Locate the cell with the specified text and output its [X, Y] center coordinate. 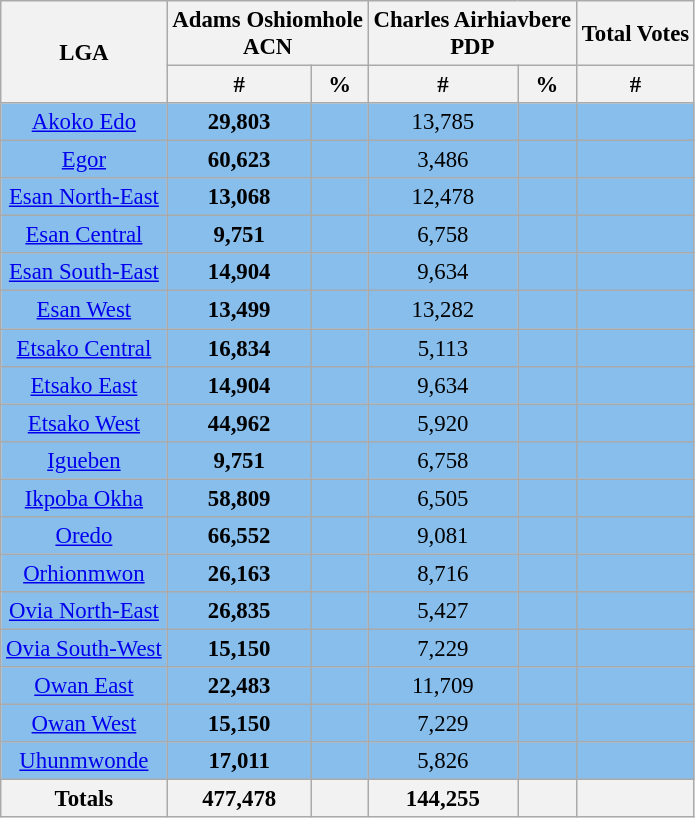
26,163 [239, 573]
29,803 [239, 122]
Etsako East [84, 385]
13,499 [239, 310]
9,081 [442, 536]
Oredo [84, 536]
12,478 [442, 197]
Total Votes [635, 34]
5,920 [442, 423]
22,483 [239, 686]
Adams OshiomholeACN [268, 34]
5,113 [442, 348]
58,809 [239, 498]
17,011 [239, 761]
Esan Central [84, 235]
11,709 [442, 686]
66,552 [239, 536]
13,282 [442, 310]
Ovia North-East [84, 611]
Totals [84, 799]
Ovia South-West [84, 648]
13,068 [239, 197]
13,785 [442, 122]
60,623 [239, 160]
44,962 [239, 423]
Orhionmwon [84, 573]
477,478 [239, 799]
Egor [84, 160]
Esan North-East [84, 197]
5,427 [442, 611]
26,835 [239, 611]
Uhunmwonde [84, 761]
144,255 [442, 799]
Charles AirhiavberePDP [472, 34]
5,826 [442, 761]
Ikpoba Okha [84, 498]
Owan West [84, 724]
Akoko Edo [84, 122]
16,834 [239, 348]
LGA [84, 52]
Etsako West [84, 423]
6,505 [442, 498]
3,486 [442, 160]
Igueben [84, 460]
Owan East [84, 686]
Esan South-East [84, 273]
Esan West [84, 310]
Etsako Central [84, 348]
8,716 [442, 573]
